Pinpoint the cell where the given text exists, returning its (X, Y) midpoint coordinate. 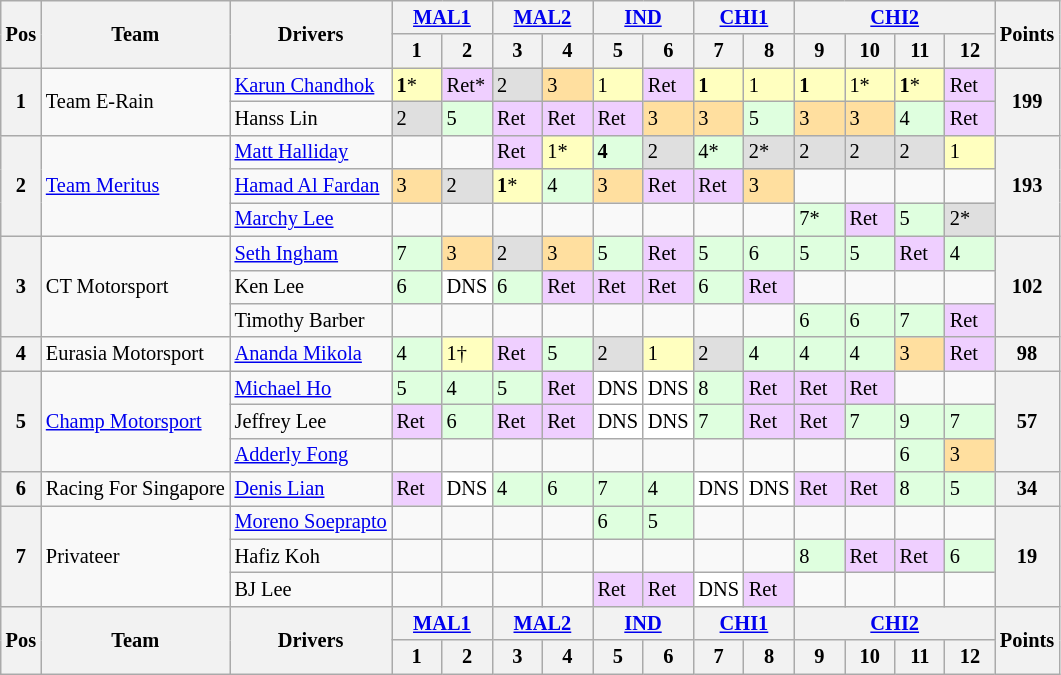
Moreno Soeprapto (311, 522)
Privateer (136, 556)
Adderly Fong (311, 455)
Racing For Singapore (136, 489)
CT Motorsport (136, 286)
Eurasia Motorsport (136, 354)
BJ Lee (311, 589)
Team E-Rain (136, 102)
199 (1027, 102)
Champ Motorsport (136, 422)
Michael Ho (311, 388)
57 (1027, 422)
4* (718, 152)
34 (1027, 489)
Ananda Mikola (311, 354)
Hanss Lin (311, 118)
Seth Ingham (311, 253)
193 (1027, 186)
7* (819, 219)
19 (1027, 556)
102 (1027, 286)
1† (467, 354)
Timothy Barber (311, 320)
Hafiz Koh (311, 556)
Ret* (467, 85)
98 (1027, 354)
Jeffrey Lee (311, 421)
Team Meritus (136, 186)
Karun Chandhok (311, 85)
Ken Lee (311, 287)
Marchy Lee (311, 219)
Matt Halliday (311, 152)
Denis Lian (311, 489)
Hamad Al Fardan (311, 186)
